Provide the (X, Y) coordinate of the cell's center where the given text is located.  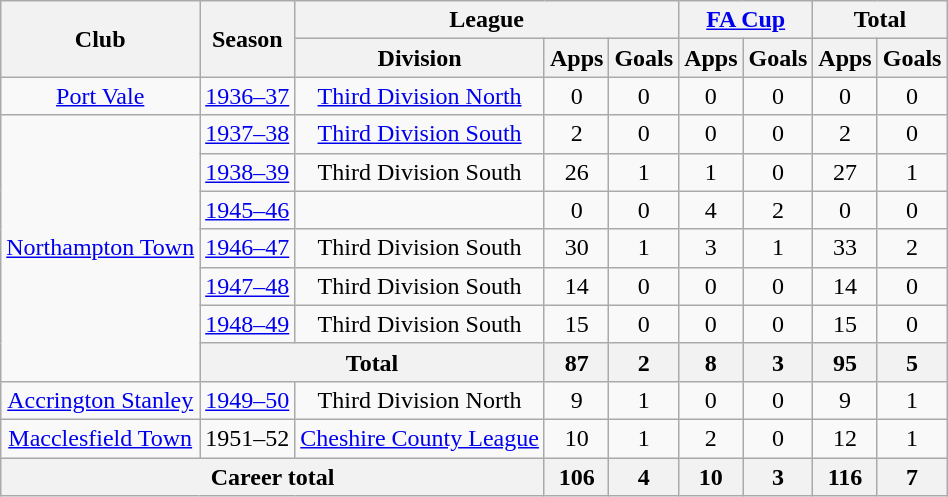
Season (248, 39)
Division (420, 58)
26 (576, 172)
Macclesfield Town (100, 438)
Northampton Town (100, 248)
95 (845, 362)
7 (912, 477)
1937–38 (248, 134)
27 (845, 172)
Career total (273, 477)
87 (576, 362)
Cheshire County League (420, 438)
1936–37 (248, 96)
1949–50 (248, 400)
1938–39 (248, 172)
1948–49 (248, 324)
1951–52 (248, 438)
1945–46 (248, 210)
Accrington Stanley (100, 400)
8 (711, 362)
Club (100, 39)
116 (845, 477)
1947–48 (248, 286)
5 (912, 362)
1946–47 (248, 248)
Port Vale (100, 96)
33 (845, 248)
FA Cup (746, 20)
30 (576, 248)
106 (576, 477)
12 (845, 438)
League (487, 20)
